Return [x, y] of the center of cell containing provided text 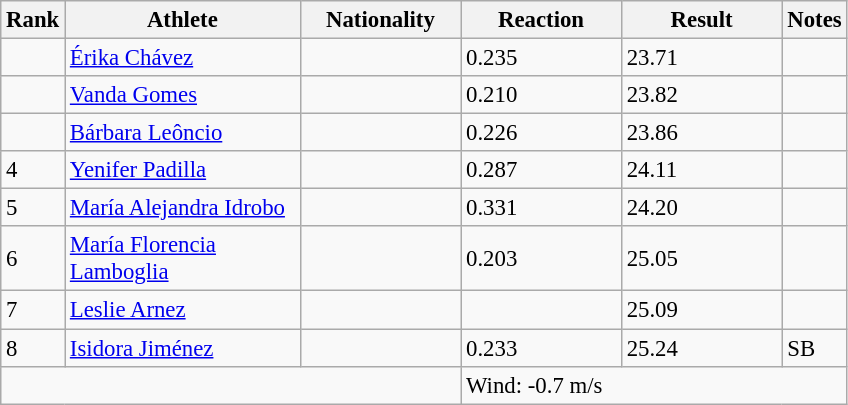
8 [33, 348]
25.05 [702, 258]
24.11 [702, 170]
Reaction [542, 20]
7 [33, 310]
María Alejandra Idrobo [183, 208]
0.210 [542, 95]
Rank [33, 20]
23.86 [702, 133]
Érika Chávez [183, 58]
Vanda Gomes [183, 95]
0.226 [542, 133]
Wind: -0.7 m/s [654, 385]
María Florencia Lamboglia [183, 258]
23.82 [702, 95]
0.331 [542, 208]
5 [33, 208]
0.203 [542, 258]
6 [33, 258]
25.24 [702, 348]
Result [702, 20]
0.235 [542, 58]
SB [814, 348]
Yenifer Padilla [183, 170]
0.287 [542, 170]
Athlete [183, 20]
0.233 [542, 348]
23.71 [702, 58]
Nationality [380, 20]
Isidora Jiménez [183, 348]
24.20 [702, 208]
25.09 [702, 310]
Notes [814, 20]
4 [33, 170]
Bárbara Leôncio [183, 133]
Leslie Arnez [183, 310]
